Return the [X, Y] coordinate for the center point of the cell that contains the specified text.  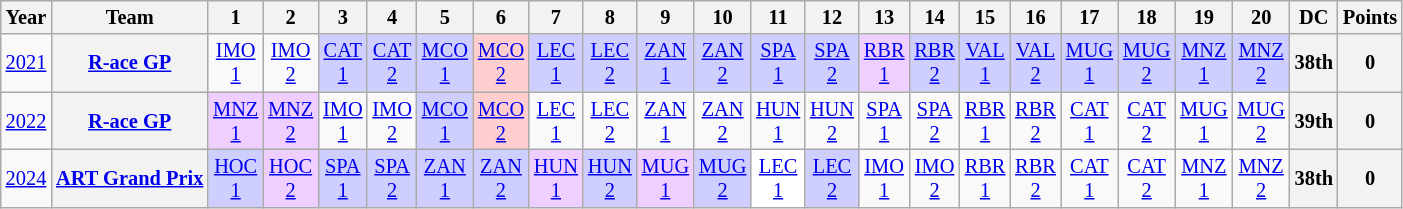
3 [342, 17]
1 [236, 17]
Year [26, 17]
15 [985, 17]
8 [610, 17]
11 [778, 17]
20 [1262, 17]
HOC1 [236, 178]
39th [1314, 121]
14 [934, 17]
VAL2 [1035, 63]
17 [1090, 17]
VAL1 [985, 63]
DC [1314, 17]
2024 [26, 178]
HOC2 [290, 178]
19 [1204, 17]
6 [501, 17]
7 [556, 17]
5 [445, 17]
ART Grand Prix [130, 178]
18 [1146, 17]
2021 [26, 63]
2 [290, 17]
16 [1035, 17]
13 [884, 17]
12 [832, 17]
Team [130, 17]
9 [666, 17]
Points [1370, 17]
2022 [26, 121]
4 [392, 17]
10 [722, 17]
